For the text-containing cell, return its midpoint in [X, Y] coordinate format. 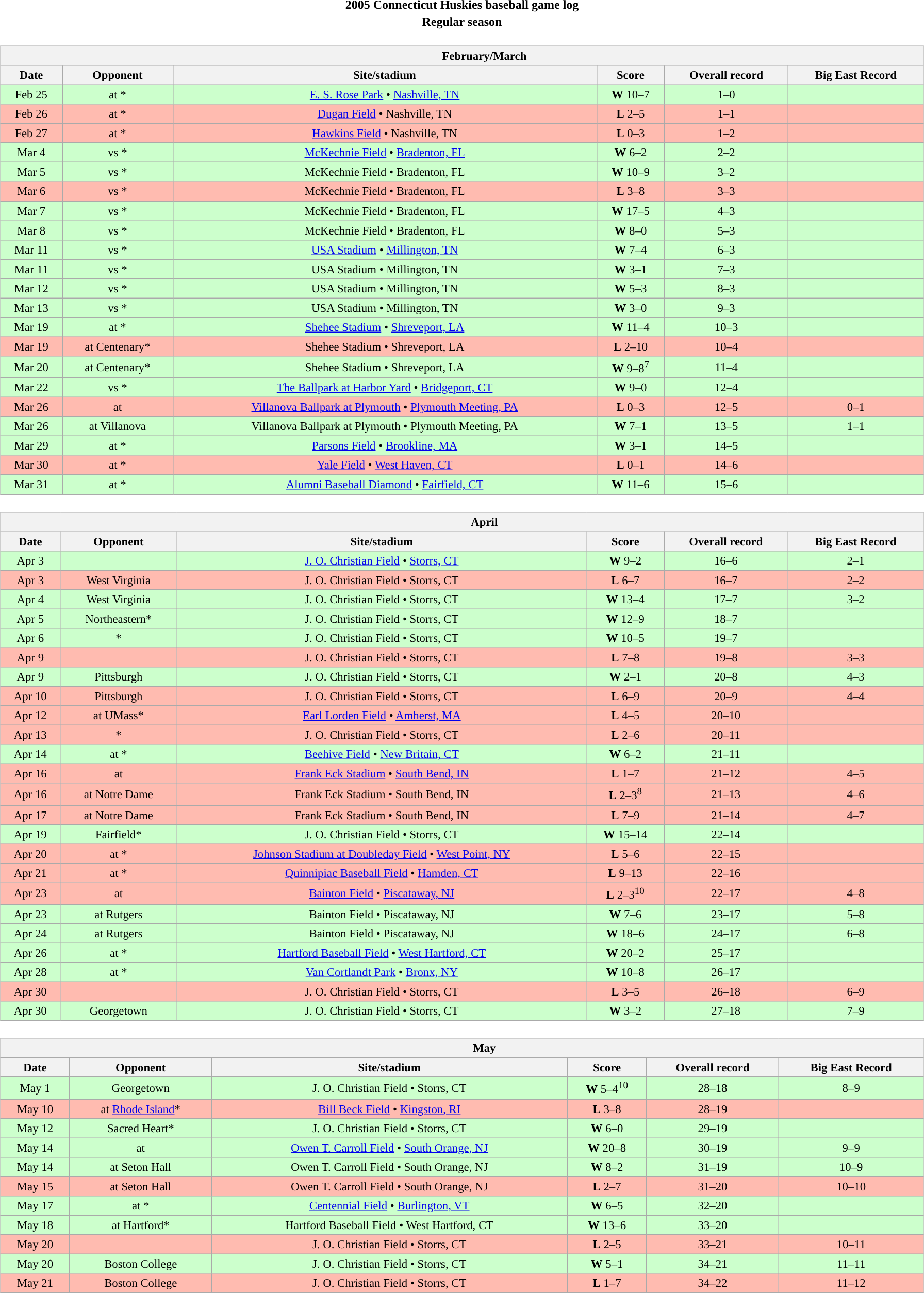
W 2–1 [625, 677]
4–4 [856, 696]
12–5 [727, 407]
W 7–4 [631, 250]
May 12 [35, 1128]
April [462, 522]
L 6–7 [625, 580]
Earl Lorden Field • Amherst, MA [382, 716]
Northeastern* [119, 619]
W 8–0 [631, 230]
W 9–0 [631, 388]
6–9 [856, 991]
W 10–8 [625, 972]
22–16 [726, 873]
Beehive Field • New Britain, CT [382, 754]
31–19 [713, 1167]
4–8 [856, 893]
10–4 [727, 346]
W 6–5 [607, 1205]
Alumni Baseball Diamond • Fairfield, CT [385, 485]
34–21 [713, 1264]
Apr 13 [30, 735]
Johnson Stadium at Doubleday Field • West Point, NY [382, 854]
33–20 [713, 1225]
25–17 [726, 953]
L 0–1 [631, 465]
May 10 [35, 1109]
18–7 [726, 619]
Fairfield* [119, 834]
Apr 28 [30, 972]
33–21 [713, 1245]
24–17 [726, 934]
4–5 [856, 774]
Sacred Heart* [140, 1128]
W 5–3 [631, 288]
Mar 31 [31, 485]
10–10 [851, 1186]
Mar 12 [31, 288]
L 9–13 [625, 873]
29–19 [713, 1128]
W 20–2 [625, 953]
7–3 [727, 269]
L 2–310 [625, 893]
7–9 [856, 1011]
May 21 [35, 1283]
W 7–1 [631, 426]
8–3 [727, 288]
Apr 5 [30, 619]
Feb 26 [31, 114]
Mar 13 [31, 308]
W 5–1 [607, 1264]
30–19 [713, 1148]
Apr 19 [30, 834]
L 2–38 [625, 794]
Hawkins Field • Nashville, TN [385, 134]
Mar 5 [31, 172]
May 15 [35, 1186]
L 5–6 [625, 854]
Apr 12 [30, 716]
1–2 [727, 134]
Mar 7 [31, 211]
10–11 [851, 1245]
May 1 [35, 1088]
4–6 [856, 794]
W 11–4 [631, 327]
Mar 4 [31, 153]
W 9–2 [625, 560]
W 3–2 [625, 1011]
21–11 [726, 754]
at UMass* [119, 716]
L 7–8 [625, 657]
W 18–6 [625, 934]
12–4 [727, 388]
Apr 4 [30, 599]
W 12–9 [625, 619]
6–3 [727, 250]
May [462, 1048]
Mar 22 [31, 388]
1–0 [727, 94]
16–7 [726, 580]
32–20 [713, 1205]
26–18 [726, 991]
10–9 [851, 1167]
Feb 25 [31, 94]
Bill Beck Field • Kingston, RI [389, 1109]
W 17–5 [631, 211]
11–4 [727, 367]
11–12 [851, 1283]
5–8 [856, 914]
23–17 [726, 914]
Yale Field • West Haven, CT [385, 465]
20–10 [726, 716]
W 11–6 [631, 485]
Apr 21 [30, 873]
Van Cortlandt Park • Bronx, NY [382, 972]
28–18 [713, 1088]
L 2–6 [625, 735]
31–20 [713, 1186]
21–12 [726, 774]
16–6 [726, 560]
6–8 [856, 934]
Mar 8 [31, 230]
L 2–10 [631, 346]
May 17 [35, 1205]
L 3–5 [625, 991]
21–13 [726, 794]
20–9 [726, 696]
February/March [462, 56]
26–17 [726, 972]
at Hartford* [140, 1225]
W 3–0 [631, 308]
14–6 [727, 465]
May 18 [35, 1225]
20–8 [726, 677]
0–1 [856, 407]
Apr 24 [30, 934]
Parsons Field • Brookline, MA [385, 446]
W 9–87 [631, 367]
Apr 6 [30, 638]
Feb 27 [31, 134]
5–3 [727, 230]
W 5–410 [607, 1088]
W 7–6 [625, 914]
W 20–8 [607, 1148]
14–5 [727, 446]
W 10–9 [631, 172]
E. S. Rose Park • Nashville, TN [385, 94]
17–7 [726, 599]
Apr 14 [30, 754]
Apr 17 [30, 815]
W 15–14 [625, 834]
2–1 [856, 560]
L 6–9 [625, 696]
Centennial Field • Burlington, VT [389, 1205]
W 8–2 [607, 1167]
Mar 20 [31, 367]
at Rhode Island* [140, 1109]
Quinnipiac Baseball Field • Hamden, CT [382, 873]
28–19 [713, 1109]
22–14 [726, 834]
W 13–6 [607, 1225]
22–17 [726, 893]
L 4–5 [625, 716]
at Villanova [118, 426]
9–3 [727, 308]
21–14 [726, 815]
Mar 29 [31, 446]
Dugan Field • Nashville, TN [385, 114]
L 2–7 [607, 1186]
Apr 10 [30, 696]
22–15 [726, 854]
9–9 [851, 1148]
W 13–4 [625, 599]
W 10–5 [625, 638]
34–22 [713, 1283]
13–5 [727, 426]
W 6–0 [607, 1128]
8–9 [851, 1088]
27–18 [726, 1011]
Mar 30 [31, 465]
19–8 [726, 657]
19–7 [726, 638]
W 10–7 [631, 94]
The Ballpark at Harbor Yard • Bridgeport, CT [385, 388]
20–11 [726, 735]
15–6 [727, 485]
Apr 20 [30, 854]
10–3 [727, 327]
Mar 6 [31, 191]
11–11 [851, 1264]
L 7–9 [625, 815]
Apr 26 [30, 953]
4–7 [856, 815]
